Scan for the cell matching the given text and deliver its [X, Y] coordinate at center. 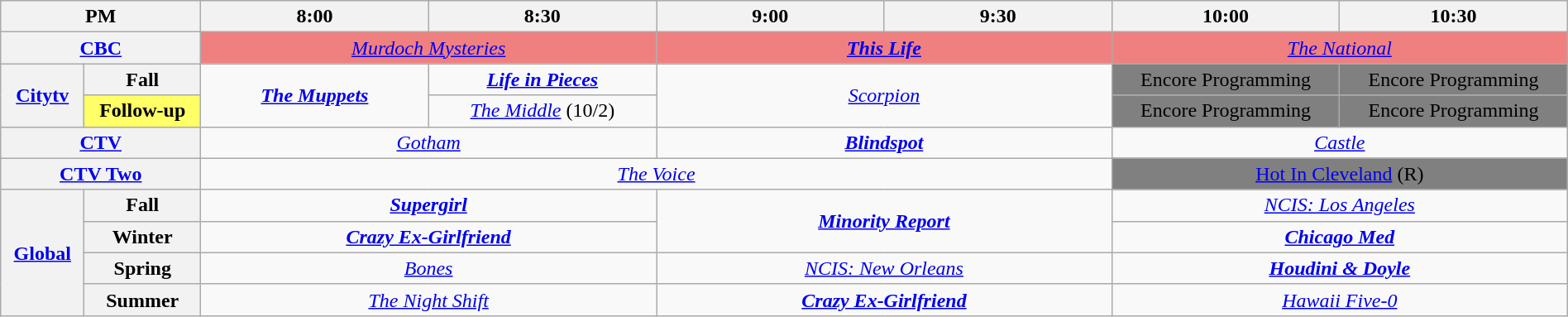
NCIS: Los Angeles [1340, 205]
The Middle (10/2) [543, 111]
Winter [142, 237]
Spring [142, 268]
Citytv [43, 95]
8:30 [543, 17]
The Voice [657, 174]
CTV [101, 142]
Hawaii Five-0 [1340, 300]
9:00 [771, 17]
Summer [142, 300]
NCIS: New Orleans [885, 268]
Global [43, 252]
Hot In Cleveland (R) [1340, 174]
Bones [428, 268]
10:00 [1226, 17]
Life in Pieces [543, 79]
Follow-up [142, 111]
10:30 [1454, 17]
Minority Report [885, 221]
Murdoch Mysteries [428, 48]
PM [101, 17]
CTV Two [101, 174]
8:00 [314, 17]
Houdini & Doyle [1340, 268]
Chicago Med [1340, 237]
CBC [101, 48]
Supergirl [428, 205]
The Muppets [314, 95]
The National [1340, 48]
Gotham [428, 142]
The Night Shift [428, 300]
Blindspot [885, 142]
This Life [885, 48]
9:30 [997, 17]
Scorpion [885, 95]
Castle [1340, 142]
